Capture the cell that displays the provided text and extract its (X, Y) central coordinate. 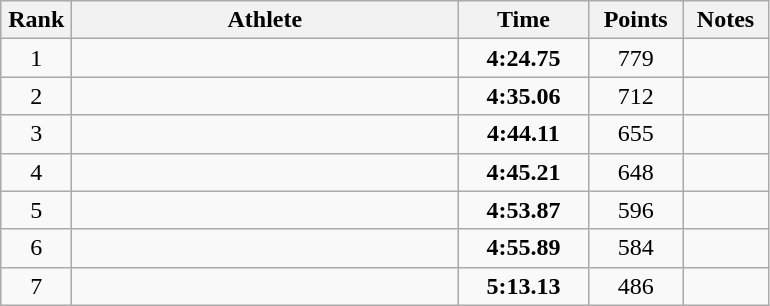
4:55.89 (524, 248)
5:13.13 (524, 286)
596 (636, 210)
779 (636, 58)
Points (636, 20)
4:35.06 (524, 96)
1 (36, 58)
Notes (725, 20)
5 (36, 210)
648 (636, 172)
Rank (36, 20)
655 (636, 134)
Time (524, 20)
712 (636, 96)
4:53.87 (524, 210)
584 (636, 248)
2 (36, 96)
3 (36, 134)
486 (636, 286)
4:24.75 (524, 58)
4:45.21 (524, 172)
7 (36, 286)
4:44.11 (524, 134)
Athlete (265, 20)
6 (36, 248)
4 (36, 172)
